Scan for the cell matching the given text and deliver its (X, Y) coordinate at center. 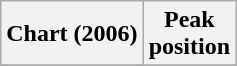
Peakposition (189, 34)
Chart (2006) (72, 34)
